Identify which cell holds the provided text, then report its (x, y) central coordinate. 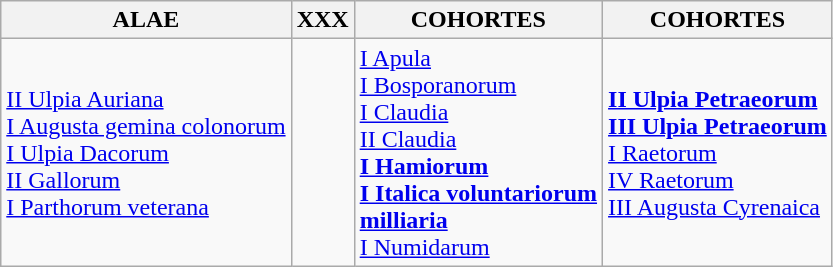
ALAE (146, 20)
II Ulpia AurianaI Augusta gemina colonorumI Ulpia DacorumII GallorumI Parthorum veterana (146, 152)
II Ulpia Petraeorum III Ulpia Petraeorum I Raetorum IV Raetorum III Augusta Cyrenaica (718, 152)
XXX (322, 20)
I Apula I BosporanorumI Claudia II ClaudiaI Hamiorum I Italica voluntariorum milliaria I Numidarum (478, 152)
